Provide the (x, y) coordinate of the cell's center where the given text is located.  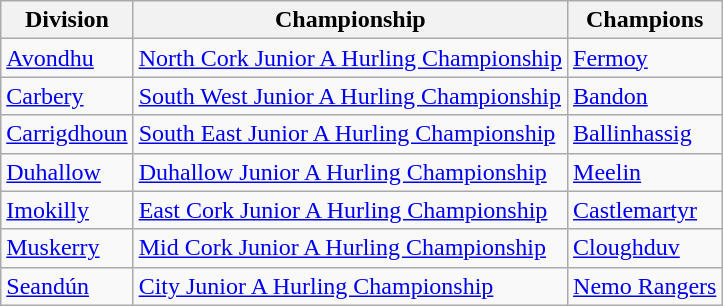
Carbery (67, 96)
Division (67, 20)
South East Junior A Hurling Championship (350, 134)
Carrigdhoun (67, 134)
Championship (350, 20)
Nemo Rangers (645, 286)
Avondhu (67, 58)
Mid Cork Junior A Hurling Championship (350, 248)
Muskerry (67, 248)
South West Junior A Hurling Championship (350, 96)
North Cork Junior A Hurling Championship (350, 58)
Ballinhassig (645, 134)
Duhallow (67, 172)
Bandon (645, 96)
Seandún (67, 286)
Champions (645, 20)
Meelin (645, 172)
East Cork Junior A Hurling Championship (350, 210)
Fermoy (645, 58)
Castlemartyr (645, 210)
Duhallow Junior A Hurling Championship (350, 172)
Imokilly (67, 210)
Cloughduv (645, 248)
City Junior A Hurling Championship (350, 286)
